Find where the given text appears and provide that cell's center as [X, Y] coordinate. 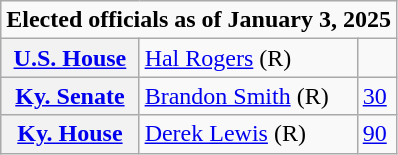
Ky. House [70, 134]
U.S. House [70, 58]
Derek Lewis (R) [248, 134]
90 [376, 134]
Brandon Smith (R) [248, 96]
Ky. Senate [70, 96]
30 [376, 96]
Hal Rogers (R) [248, 58]
Elected officials as of January 3, 2025 [199, 20]
